Pinpoint the cell where the given text exists, returning its (X, Y) midpoint coordinate. 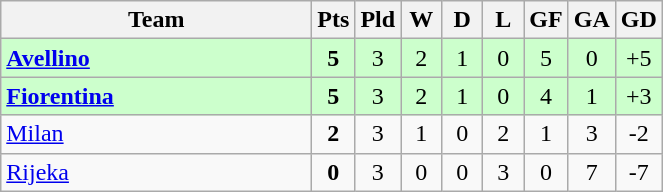
Pld (378, 20)
Avellino (156, 58)
+3 (638, 96)
L (504, 20)
W (422, 20)
Milan (156, 134)
Fiorentina (156, 96)
+5 (638, 58)
Team (156, 20)
Pts (334, 20)
GA (592, 20)
Rijeka (156, 172)
-7 (638, 172)
D (462, 20)
4 (546, 96)
GD (638, 20)
7 (592, 172)
-2 (638, 134)
GF (546, 20)
